Determine the (X, Y) coordinate at the center of the cell enclosing the given text.  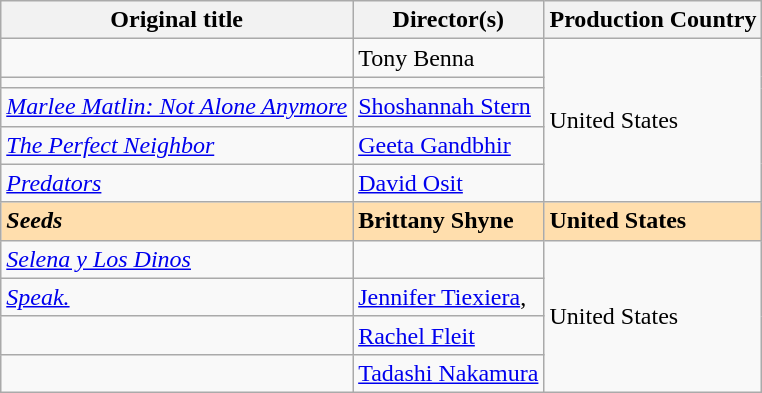
Geeta Gandbhir (448, 145)
Director(s) (448, 20)
Shoshannah Stern (448, 107)
Production Country (653, 20)
Marlee Matlin: Not Alone Anymore (177, 107)
The Perfect Neighbor (177, 145)
Speak. (177, 297)
David Osit (448, 183)
Brittany Shyne (448, 221)
Rachel Fleit (448, 335)
Seeds (177, 221)
Tadashi Nakamura (448, 373)
Original title (177, 20)
Selena y Los Dinos (177, 259)
Tony Benna (448, 58)
Jennifer Tiexiera, (448, 297)
Predators (177, 183)
